Search for the cell housing the specified text and yield its [x, y] center coordinate. 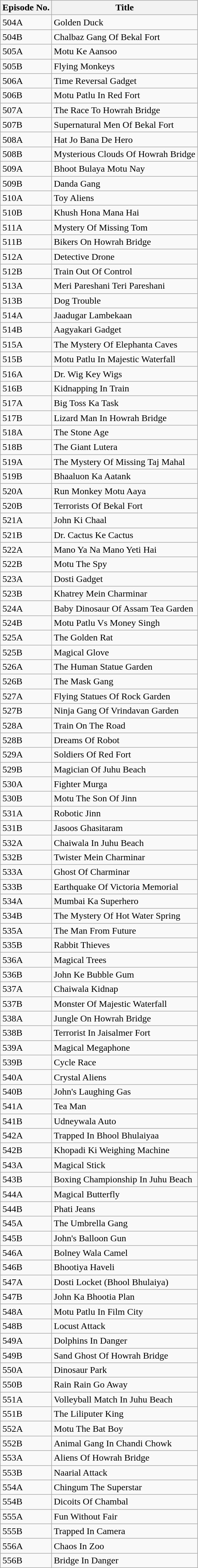
548A [26, 1311]
Bridge In Danger [125, 1560]
522B [26, 564]
515A [26, 344]
Bikers On Howrah Bridge [125, 242]
Ninja Gang Of Vrindavan Garden [125, 711]
Aagyakari Gadget [125, 330]
Run Monkey Motu Aaya [125, 491]
521B [26, 535]
Boxing Championship In Juhu Beach [125, 1180]
Kidnapping In Train [125, 388]
522A [26, 550]
535B [26, 945]
Magical Butterfly [125, 1194]
510B [26, 213]
Crystal Aliens [125, 1077]
Khatrey Mein Charminar [125, 593]
Chingum The Superstar [125, 1487]
542A [26, 1136]
554B [26, 1502]
528A [26, 725]
Dosti Gadget [125, 579]
507A [26, 110]
519B [26, 476]
Jungle On Howrah Bridge [125, 1018]
Flying Monkeys [125, 66]
The Mystery Of Elephanta Caves [125, 344]
543B [26, 1180]
528B [26, 740]
513A [26, 286]
Danda Gang [125, 184]
553B [26, 1473]
The Umbrella Gang [125, 1224]
547B [26, 1297]
Train On The Road [125, 725]
The Human Statue Garden [125, 667]
551B [26, 1414]
506A [26, 81]
535A [26, 931]
536A [26, 960]
John Ke Bubble Gum [125, 975]
Chaiwala Kidnap [125, 989]
512A [26, 257]
538B [26, 1033]
549A [26, 1341]
Trapped In Bhool Bhulaiyaa [125, 1136]
Terrorist In Jaisalmer Fort [125, 1033]
Ghost Of Charminar [125, 872]
538A [26, 1018]
529B [26, 769]
534A [26, 901]
Aliens Of Howrah Bridge [125, 1458]
511B [26, 242]
541B [26, 1121]
504B [26, 37]
Motu The Son Of Jinn [125, 799]
546B [26, 1267]
Mano Ya Na Mano Yeti Hai [125, 550]
Naarial Attack [125, 1473]
Twister Mein Charminar [125, 857]
Locust Attack [125, 1326]
Episode No. [26, 8]
550A [26, 1370]
530A [26, 784]
532A [26, 843]
Khush Hona Mana Hai [125, 213]
510A [26, 198]
Rabbit Thieves [125, 945]
Animal Gang In Chandi Chowk [125, 1443]
537A [26, 989]
Fighter Murga [125, 784]
519A [26, 462]
505B [26, 66]
Jasoos Ghasitaram [125, 828]
536B [26, 975]
The Stone Age [125, 433]
543A [26, 1165]
527A [26, 696]
Magical Trees [125, 960]
Cycle Race [125, 1062]
Bhaaluon Ka Aatank [125, 476]
John Ki Chaal [125, 520]
Train Out Of Control [125, 271]
Baby Dinosaur Of Assam Tea Garden [125, 608]
John Ka Bhootia Plan [125, 1297]
Dr. Wig Key Wigs [125, 374]
Dicoits Of Chambal [125, 1502]
517A [26, 403]
Earthquake Of Victoria Memorial [125, 886]
516A [26, 374]
Detective Drone [125, 257]
523A [26, 579]
Golden Duck [125, 22]
Magician Of Juhu Beach [125, 769]
Dreams Of Robot [125, 740]
534B [26, 916]
The Mystery Of Hot Water Spring [125, 916]
554A [26, 1487]
Fun Without Fair [125, 1516]
512B [26, 271]
The Liliputer King [125, 1414]
Magical Megaphone [125, 1048]
548B [26, 1326]
520B [26, 506]
John's Laughing Gas [125, 1092]
524B [26, 623]
Title [125, 8]
Terrorists Of Bekal Fort [125, 506]
Big Toss Ka Task [125, 403]
Time Reversal Gadget [125, 81]
Motu Patlu In Film City [125, 1311]
Phati Jeans [125, 1209]
537B [26, 1004]
533B [26, 886]
550B [26, 1385]
508B [26, 154]
Volleyball Match In Juhu Beach [125, 1399]
Rain Rain Go Away [125, 1385]
Bolney Wala Camel [125, 1253]
Lizard Man In Howrah Bridge [125, 418]
Chalbaz Gang Of Bekal Fort [125, 37]
525A [26, 637]
Meri Pareshani Teri Pareshani [125, 286]
Motu Patlu In Red Fort [125, 95]
Trapped In Camera [125, 1531]
513B [26, 301]
Soldiers Of Red Fort [125, 755]
Motu The Spy [125, 564]
523B [26, 593]
Magical Stick [125, 1165]
526A [26, 667]
Monster Of Majestic Waterfall [125, 1004]
518B [26, 447]
521A [26, 520]
552A [26, 1429]
515B [26, 359]
Hat Jo Bana De Hero [125, 139]
545A [26, 1224]
Toy Aliens [125, 198]
517B [26, 418]
527B [26, 711]
Dinosaur Park [125, 1370]
Sand Ghost Of Howrah Bridge [125, 1355]
552B [26, 1443]
511A [26, 227]
533A [26, 872]
The Mystery Of Missing Taj Mahal [125, 462]
541A [26, 1106]
547A [26, 1282]
Mysterious Clouds Of Howrah Bridge [125, 154]
Dr. Cactus Ke Cactus [125, 535]
544B [26, 1209]
509B [26, 184]
Chaos In Zoo [125, 1546]
Mumbai Ka Superhero [125, 901]
Tea Man [125, 1106]
531A [26, 813]
530B [26, 799]
544A [26, 1194]
514B [26, 330]
Udneywala Auto [125, 1121]
508A [26, 139]
The Mask Gang [125, 682]
The Race To Howrah Bridge [125, 110]
545B [26, 1238]
549B [26, 1355]
Dosti Locket (Bhool Bhulaiya) [125, 1282]
505A [26, 52]
531B [26, 828]
525B [26, 652]
506B [26, 95]
520A [26, 491]
556B [26, 1560]
553A [26, 1458]
Jaadugar Lambekaan [125, 315]
546A [26, 1253]
The Golden Rat [125, 637]
529A [26, 755]
514A [26, 315]
Supernatural Men Of Bekal Fort [125, 125]
Motu Patlu In Majestic Waterfall [125, 359]
Bhoot Bulaya Motu Nay [125, 169]
555B [26, 1531]
Flying Statues Of Rock Garden [125, 696]
Dog Trouble [125, 301]
Bhootiya Haveli [125, 1267]
539A [26, 1048]
555A [26, 1516]
524A [26, 608]
Khopadi Ki Weighing Machine [125, 1150]
539B [26, 1062]
Motu Patlu Vs Money Singh [125, 623]
507B [26, 125]
Robotic Jinn [125, 813]
532B [26, 857]
542B [26, 1150]
556A [26, 1546]
John's Balloon Gun [125, 1238]
The Giant Lutera [125, 447]
540B [26, 1092]
540A [26, 1077]
516B [26, 388]
Magical Glove [125, 652]
Dolphins In Danger [125, 1341]
The Man From Future [125, 931]
504A [26, 22]
526B [26, 682]
Chaiwala In Juhu Beach [125, 843]
518A [26, 433]
Motu Ke Aansoo [125, 52]
Motu The Bat Boy [125, 1429]
509A [26, 169]
551A [26, 1399]
Mystery Of Missing Tom [125, 227]
